Capture the cell that displays the provided text and extract its [x, y] central coordinate. 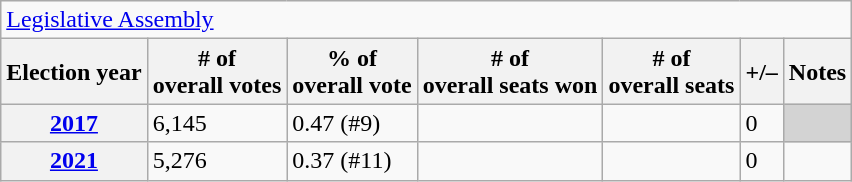
Election year [74, 72]
+/– [762, 72]
Notes [817, 72]
# ofoverall seats [672, 72]
2021 [74, 161]
2017 [74, 123]
% ofoverall vote [352, 72]
5,276 [217, 161]
# ofoverall votes [217, 72]
# ofoverall seats won [510, 72]
6,145 [217, 123]
Legislative Assembly [426, 20]
0.47 (#9) [352, 123]
0.37 (#11) [352, 161]
